Search for the cell housing the specified text and yield its (X, Y) center coordinate. 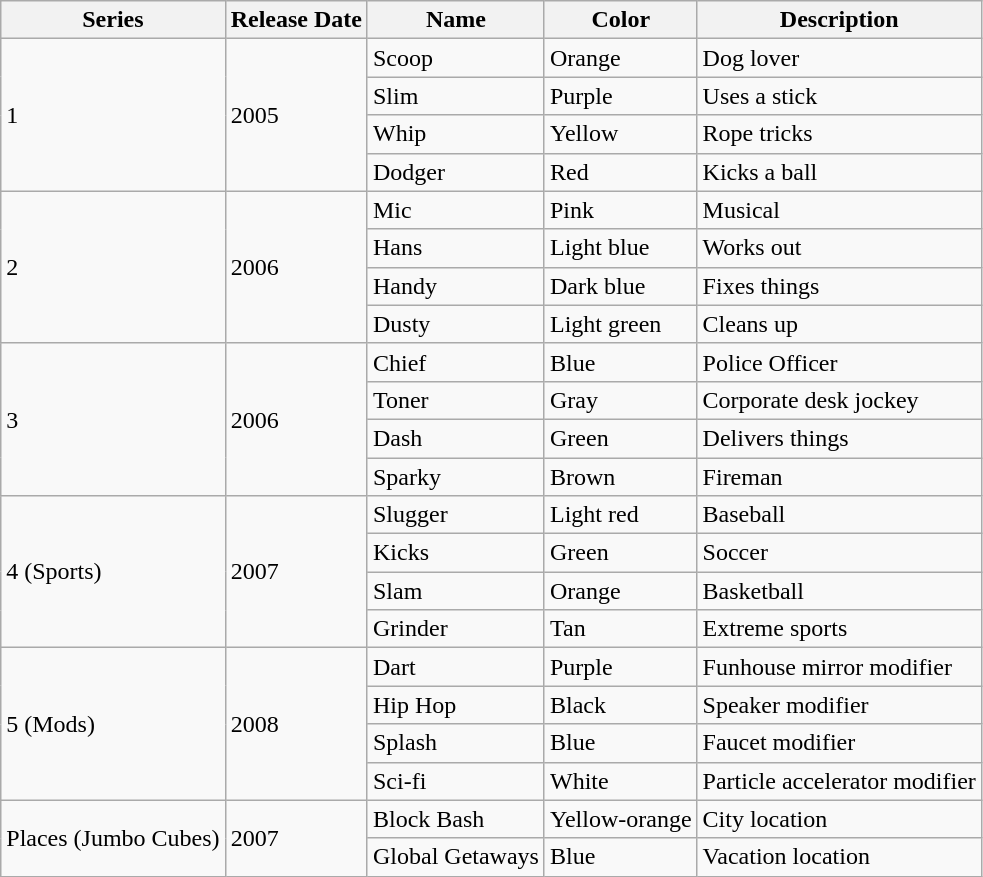
Baseball (839, 515)
2005 (296, 115)
Sci-fi (456, 781)
Corporate desk jockey (839, 400)
Pink (620, 210)
Brown (620, 477)
Kicks (456, 553)
Dog lover (839, 58)
Delivers things (839, 438)
Musical (839, 210)
Police Officer (839, 362)
Red (620, 172)
Global Getaways (456, 857)
Tan (620, 629)
Scoop (456, 58)
City location (839, 819)
Soccer (839, 553)
Slugger (456, 515)
Splash (456, 743)
Particle accelerator modifier (839, 781)
Gray (620, 400)
Rope tricks (839, 134)
Sparky (456, 477)
Name (456, 20)
Places (Jumbo Cubes) (113, 838)
Dart (456, 667)
Works out (839, 248)
Fixes things (839, 286)
Hip Hop (456, 705)
Dash (456, 438)
Fireman (839, 477)
Light green (620, 324)
Light blue (620, 248)
Dusty (456, 324)
Handy (456, 286)
Grinder (456, 629)
Basketball (839, 591)
Dark blue (620, 286)
Whip (456, 134)
Light red (620, 515)
Speaker modifier (839, 705)
Cleans up (839, 324)
Mic (456, 210)
1 (113, 115)
Faucet modifier (839, 743)
Series (113, 20)
Uses a stick (839, 96)
Toner (456, 400)
Description (839, 20)
Slim (456, 96)
White (620, 781)
Color (620, 20)
Chief (456, 362)
Slam (456, 591)
5 (Mods) (113, 724)
2 (113, 267)
Yellow-orange (620, 819)
Black (620, 705)
Yellow (620, 134)
Kicks a ball (839, 172)
Vacation location (839, 857)
Hans (456, 248)
Extreme sports (839, 629)
2008 (296, 724)
3 (113, 419)
4 (Sports) (113, 572)
Block Bash (456, 819)
Dodger (456, 172)
Release Date (296, 20)
Funhouse mirror modifier (839, 667)
